Return [X, Y] of the center of cell containing provided text 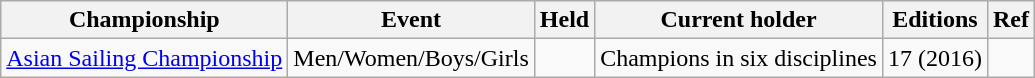
Men/Women/Boys/Girls [411, 58]
Ref [1010, 20]
Asian Sailing Championship [144, 58]
Event [411, 20]
Champions in six disciplines [739, 58]
Editions [934, 20]
Held [564, 20]
17 (2016) [934, 58]
Current holder [739, 20]
Championship [144, 20]
